Determine the (X, Y) coordinate at the center of the cell enclosing the given text.  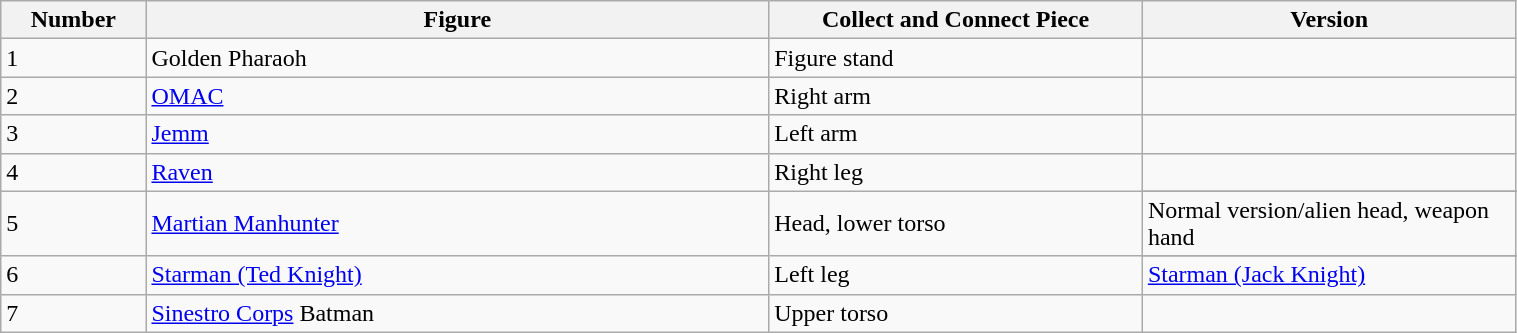
Collect and Connect Piece (956, 20)
Figure (458, 20)
Martian Manhunter (458, 224)
Normal version/alien head, weapon hand (1329, 224)
Upper torso (956, 313)
Sinestro Corps Batman (458, 313)
7 (74, 313)
3 (74, 134)
Jemm (458, 134)
Left leg (956, 275)
Head, lower torso (956, 224)
2 (74, 96)
Raven (458, 172)
Figure stand (956, 58)
1 (74, 58)
Version (1329, 20)
Starman (Jack Knight) (1329, 275)
4 (74, 172)
Starman (Ted Knight) (458, 275)
OMAC (458, 96)
Left arm (956, 134)
5 (74, 224)
Number (74, 20)
Golden Pharaoh (458, 58)
6 (74, 275)
Right leg (956, 172)
Right arm (956, 96)
